Output the (X, Y) coordinate of the center of the cell containing the given text.  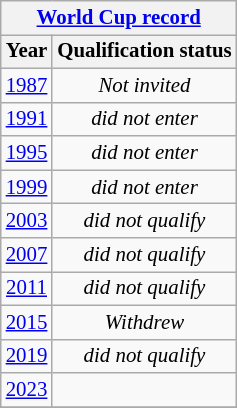
2007 (27, 255)
1987 (27, 85)
2011 (27, 288)
Qualification status (144, 51)
2023 (27, 390)
Withdrew (144, 322)
1995 (27, 153)
World Cup record (119, 18)
Not invited (144, 85)
2015 (27, 322)
1991 (27, 119)
Year (27, 51)
2019 (27, 356)
2003 (27, 221)
1999 (27, 187)
